Provide the (x, y) coordinate of the cell's center where the given text is located.  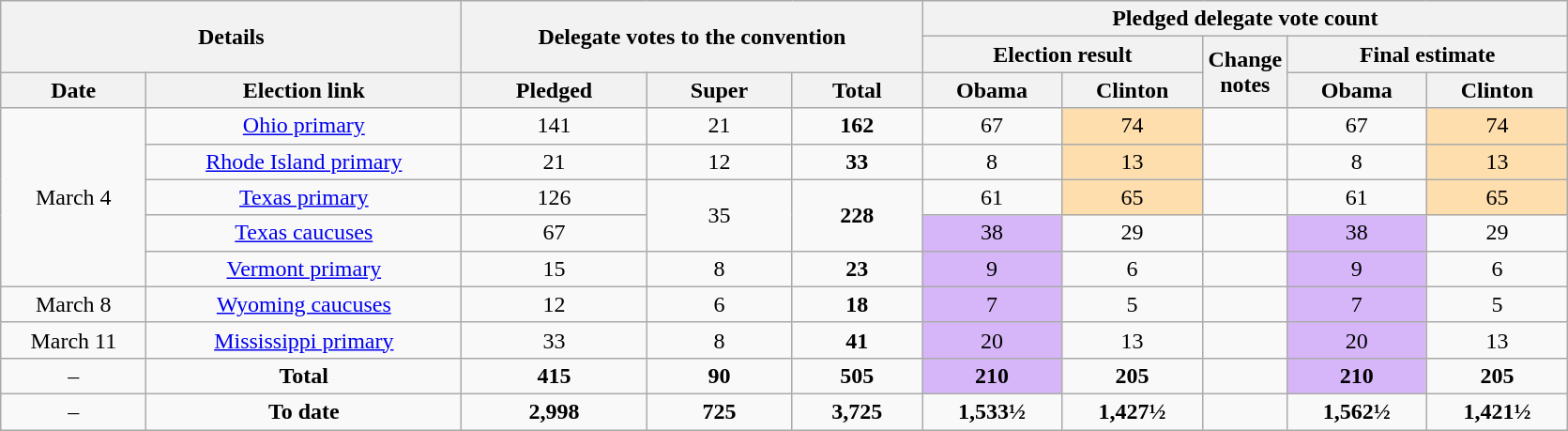
March 8 (73, 304)
3,725 (858, 411)
Pledged delegate vote count (1245, 19)
18 (858, 304)
Texas caucuses (304, 233)
90 (719, 376)
Super (719, 90)
Wyoming caucuses (304, 304)
228 (858, 215)
15 (554, 269)
41 (858, 340)
March 4 (73, 197)
Rhode Island primary (304, 162)
35 (719, 215)
Election link (304, 90)
Delegate votes to the convention (693, 37)
1,427½ (1132, 411)
Ohio primary (304, 126)
126 (554, 197)
505 (858, 376)
Pledged (554, 90)
Election result (1062, 54)
Mississippi primary (304, 340)
1,533½ (992, 411)
415 (554, 376)
Changenotes (1245, 72)
162 (858, 126)
1,421½ (1498, 411)
141 (554, 126)
Date (73, 90)
23 (858, 269)
To date (304, 411)
Texas primary (304, 197)
1,562½ (1357, 411)
Final estimate (1428, 54)
March 11 (73, 340)
2,998 (554, 411)
725 (719, 411)
Details (231, 37)
Vermont primary (304, 269)
